Output the [X, Y] coordinate of the center of the cell containing the given text.  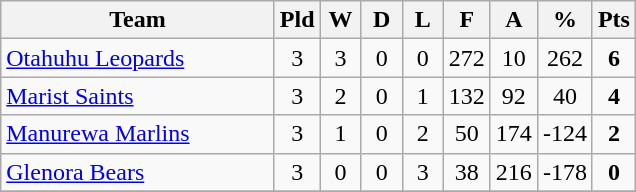
A [514, 20]
W [340, 20]
38 [466, 172]
174 [514, 134]
Marist Saints [138, 96]
Team [138, 20]
D [382, 20]
Pld [297, 20]
Manurewa Marlins [138, 134]
40 [564, 96]
4 [614, 96]
L [422, 20]
132 [466, 96]
6 [614, 58]
92 [514, 96]
10 [514, 58]
% [564, 20]
Otahuhu Leopards [138, 58]
Pts [614, 20]
272 [466, 58]
F [466, 20]
Glenora Bears [138, 172]
-124 [564, 134]
50 [466, 134]
262 [564, 58]
216 [514, 172]
-178 [564, 172]
